From the cell containing the given text, extract its center point as (X, Y) coordinate. 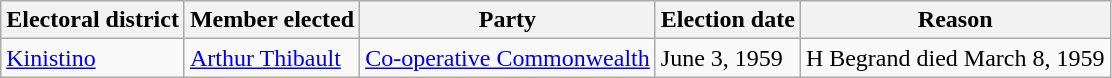
Party (508, 20)
H Begrand died March 8, 1959 (955, 58)
Arthur Thibault (272, 58)
June 3, 1959 (728, 58)
Member elected (272, 20)
Co-operative Commonwealth (508, 58)
Election date (728, 20)
Reason (955, 20)
Electoral district (93, 20)
Kinistino (93, 58)
